Locate the cell with the specified text and output its [x, y] center coordinate. 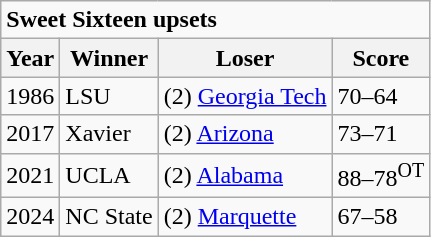
67–58 [381, 217]
NC State [109, 217]
2024 [30, 217]
(2) Marquette [245, 217]
2017 [30, 134]
(2) Georgia Tech [245, 96]
88–78OT [381, 176]
Score [381, 58]
1986 [30, 96]
2021 [30, 176]
Sweet Sixteen upsets [216, 20]
73–71 [381, 134]
UCLA [109, 176]
(2) Alabama [245, 176]
Winner [109, 58]
Xavier [109, 134]
(2) Arizona [245, 134]
70–64 [381, 96]
LSU [109, 96]
Year [30, 58]
Loser [245, 58]
